Capture the cell that displays the provided text and extract its [X, Y] central coordinate. 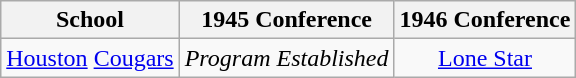
1946 Conference [485, 20]
Program Established [286, 58]
Houston Cougars [90, 58]
1945 Conference [286, 20]
Lone Star [485, 58]
School [90, 20]
